Locate the cell with the specified text and output its (X, Y) center coordinate. 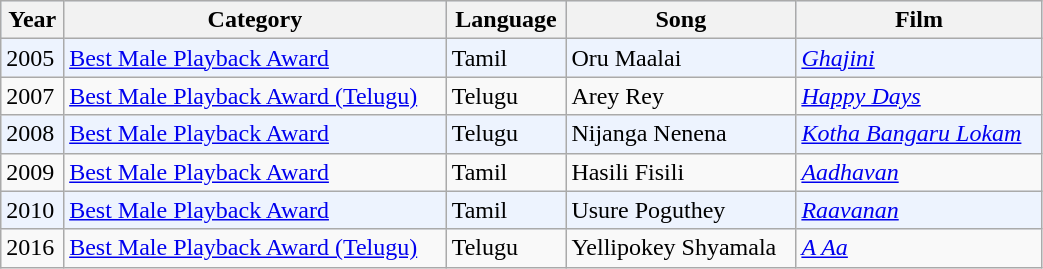
Hasili Fisili (681, 172)
Language (506, 20)
Category (255, 20)
Yellipokey Shyamala (681, 248)
A Aa (919, 248)
Raavanan (919, 210)
Usure Poguthey (681, 210)
2005 (32, 58)
Year (32, 20)
2008 (32, 134)
2016 (32, 248)
Oru Maalai (681, 58)
Arey Rey (681, 96)
2007 (32, 96)
2010 (32, 210)
Kotha Bangaru Lokam (919, 134)
Happy Days (919, 96)
Ghajini (919, 58)
2009 (32, 172)
Film (919, 20)
Aadhavan (919, 172)
Nijanga Nenena (681, 134)
Song (681, 20)
